Return the [X, Y] coordinate for the center point of the cell that contains the specified text.  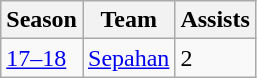
Season [42, 20]
Assists [215, 20]
2 [215, 58]
17–18 [42, 58]
Team [128, 20]
Sepahan [128, 58]
